Determine the (x, y) coordinate at the center of the cell enclosing the given text.  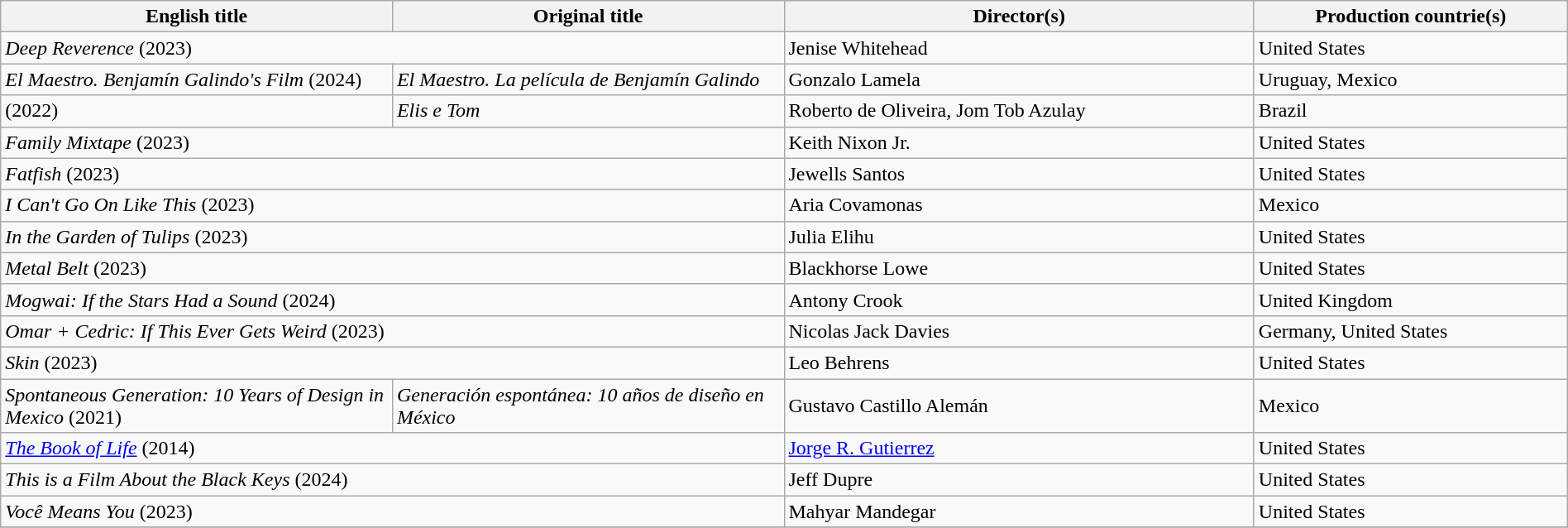
El Maestro. La película de Benjamín Galindo (588, 79)
(2022) (197, 111)
Skin (2023) (392, 362)
This is a Film About the Black Keys (2024) (392, 480)
Mahyar Mandegar (1019, 511)
Deep Reverence (2023) (392, 48)
Blackhorse Lowe (1019, 268)
Jenise Whitehead (1019, 48)
Generación espontánea: 10 años de diseño en México (588, 406)
Antony Crook (1019, 300)
Gonzalo Lamela (1019, 79)
Production countrie(s) (1411, 17)
Aria Covamonas (1019, 205)
Uruguay, Mexico (1411, 79)
Germany, United States (1411, 331)
Original title (588, 17)
Mogwai: If the Stars Had a Sound (2024) (392, 300)
United Kingdom (1411, 300)
Jeff Dupre (1019, 480)
Jorge R. Gutierrez (1019, 449)
In the Garden of Tulips (2023) (392, 237)
Você Means You (2023) (392, 511)
Gustavo Castillo Alemán (1019, 406)
Jewells Santos (1019, 174)
Elis e Tom (588, 111)
Family Mixtape (2023) (392, 142)
English title (197, 17)
Roberto de Oliveira, Jom Tob Azulay (1019, 111)
I Can't Go On Like This (2023) (392, 205)
Spontaneous Generation: 10 Years of Design in Mexico (2021) (197, 406)
Leo Behrens (1019, 362)
Director(s) (1019, 17)
El Maestro. Benjamín Galindo's Film (2024) (197, 79)
Julia Elihu (1019, 237)
Keith Nixon Jr. (1019, 142)
Fatfish (2023) (392, 174)
Brazil (1411, 111)
Omar + Cedric: If This Ever Gets Weird (2023) (392, 331)
The Book of Life (2014) (392, 449)
Metal Belt (2023) (392, 268)
Nicolas Jack Davies (1019, 331)
